Provide the (x, y) coordinate of the cell's center where the given text is located.  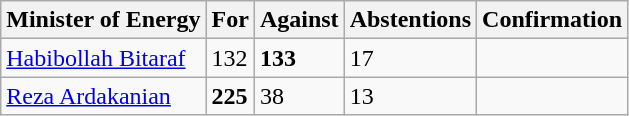
Against (299, 20)
Habibollah Bitaraf (104, 58)
Minister of Energy (104, 20)
Confirmation (552, 20)
For (230, 20)
17 (410, 58)
133 (299, 58)
Abstentions (410, 20)
225 (230, 96)
13 (410, 96)
Reza Ardakanian (104, 96)
38 (299, 96)
132 (230, 58)
